Return the [x, y] coordinate for the center point of the cell that contains the specified text.  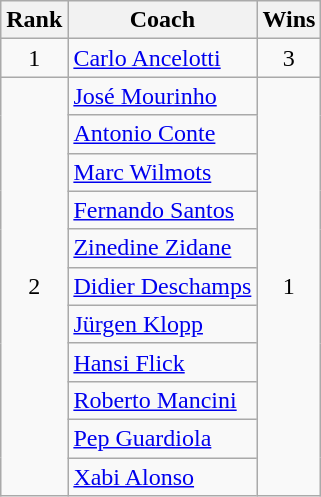
3 [289, 58]
Hansi Flick [162, 362]
Fernando Santos [162, 210]
Jürgen Klopp [162, 324]
José Mourinho [162, 96]
Rank [34, 20]
Coach [162, 20]
Wins [289, 20]
Xabi Alonso [162, 477]
2 [34, 286]
Pep Guardiola [162, 438]
Marc Wilmots [162, 172]
Zinedine Zidane [162, 248]
Roberto Mancini [162, 400]
Didier Deschamps [162, 286]
Antonio Conte [162, 134]
Carlo Ancelotti [162, 58]
